Detect which cell encompasses the target text, then output its [X, Y] center coordinate. 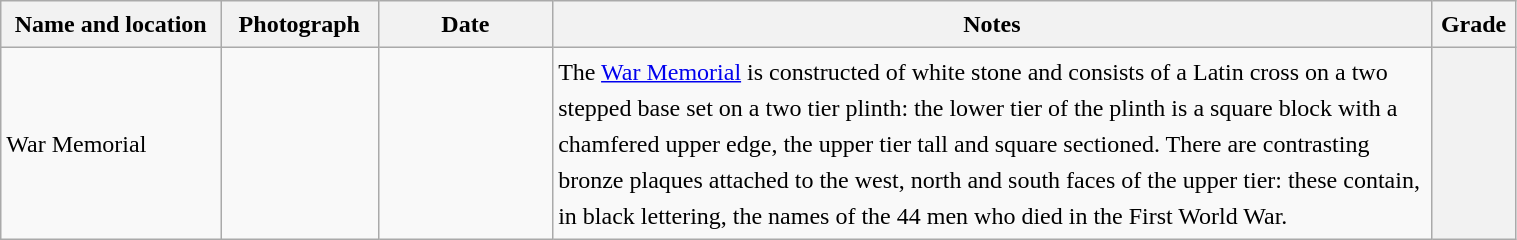
War Memorial [111, 144]
Grade [1474, 24]
Name and location [111, 24]
Photograph [300, 24]
Notes [992, 24]
Date [466, 24]
